Capture the cell that displays the provided text and extract its [X, Y] central coordinate. 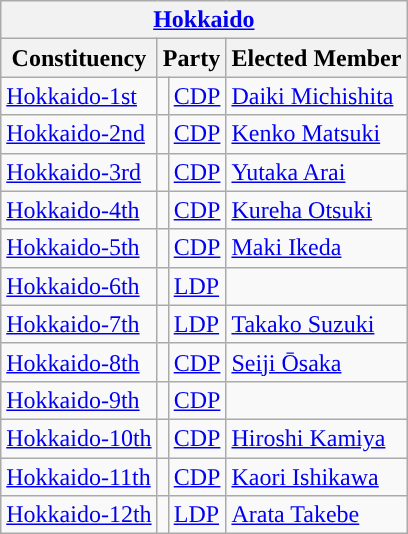
Hokkaido-3rd [79, 172]
Hokkaido [204, 20]
Kaori Ishikawa [316, 477]
Elected Member [316, 58]
Hiroshi Kamiya [316, 438]
Hokkaido-4th [79, 210]
Hokkaido-11th [79, 477]
Party [192, 58]
Hokkaido-6th [79, 286]
Hokkaido-2nd [79, 134]
Seiji Ōsaka [316, 362]
Maki Ikeda [316, 248]
Hokkaido-9th [79, 400]
Hokkaido-7th [79, 324]
Kureha Otsuki [316, 210]
Hokkaido-8th [79, 362]
Constituency [79, 58]
Arata Takebe [316, 515]
Hokkaido-12th [79, 515]
Takako Suzuki [316, 324]
Yutaka Arai [316, 172]
Kenko Matsuki [316, 134]
Hokkaido-5th [79, 248]
Hokkaido-10th [79, 438]
Hokkaido-1st [79, 96]
Daiki Michishita [316, 96]
